From the cell containing the given text, extract its center point as (x, y) coordinate. 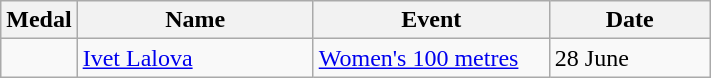
Event (431, 20)
28 June (630, 58)
Women's 100 metres (431, 58)
Name (195, 20)
Medal (39, 20)
Date (630, 20)
Ivet Lalova (195, 58)
